Return [X, Y] of the center of cell containing provided text 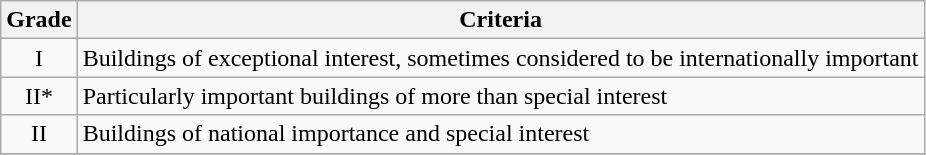
Criteria [500, 20]
II* [39, 96]
Buildings of exceptional interest, sometimes considered to be internationally important [500, 58]
Grade [39, 20]
Particularly important buildings of more than special interest [500, 96]
I [39, 58]
Buildings of national importance and special interest [500, 134]
II [39, 134]
